Identify which cell holds the provided text, then report its [x, y] central coordinate. 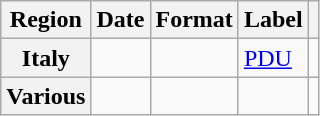
Region [46, 20]
PDU [273, 58]
Italy [46, 58]
Format [194, 20]
Date [120, 20]
Various [46, 96]
Label [273, 20]
